Find where the given text appears and provide that cell's center as (x, y) coordinate. 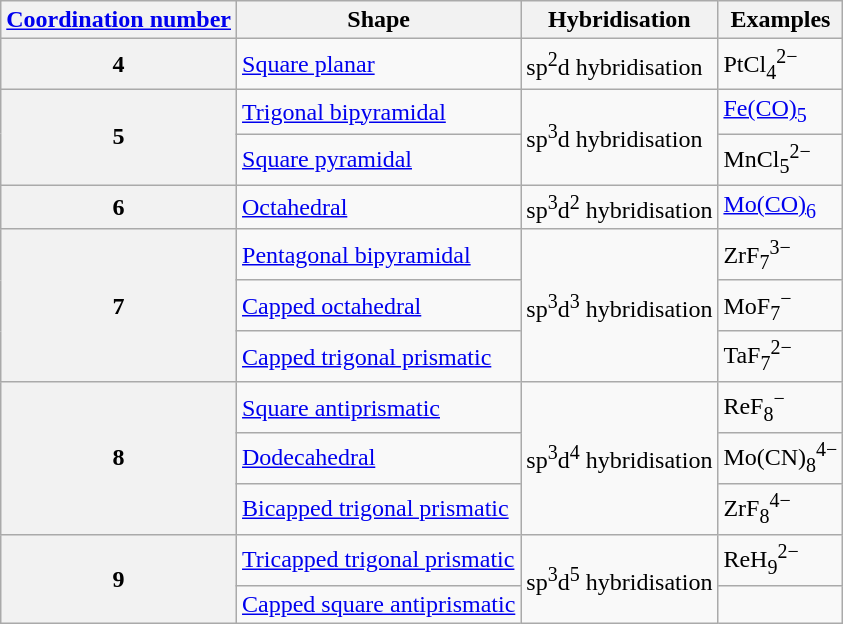
Trigonal bipyramidal (379, 112)
Square planar (379, 64)
4 (119, 64)
sp3d5 hybridisation (620, 578)
sp3d4 hybridisation (620, 458)
Mo(CN)84− (780, 458)
Bicapped trigonal prismatic (379, 510)
Dodecahedral (379, 458)
Hybridisation (620, 20)
Shape (379, 20)
sp2d hybridisation (620, 64)
Mo(CO)6 (780, 208)
Octahedral (379, 208)
9 (119, 578)
MoF7− (780, 306)
ZrF73− (780, 254)
PtCl42− (780, 64)
Fe(CO)5 (780, 112)
Coordination number (119, 20)
6 (119, 208)
7 (119, 306)
Square pyramidal (379, 160)
ZrF84− (780, 510)
Examples (780, 20)
TaF72− (780, 356)
sp3d3 hybridisation (620, 306)
MnCl52− (780, 160)
Pentagonal bipyramidal (379, 254)
Capped trigonal prismatic (379, 356)
Square antiprismatic (379, 408)
Capped octahedral (379, 306)
Capped square antiprismatic (379, 604)
ReH92− (780, 560)
8 (119, 458)
5 (119, 138)
sp3d hybridisation (620, 138)
sp3d2 hybridisation (620, 208)
ReF8− (780, 408)
Tricapped trigonal prismatic (379, 560)
